Identify which cell holds the provided text, then report its (X, Y) central coordinate. 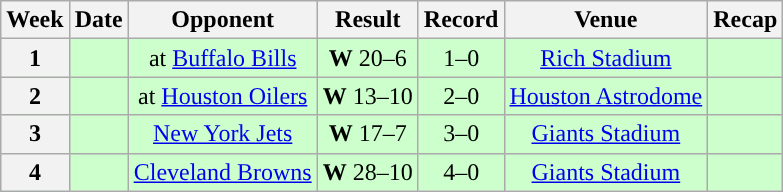
4 (35, 172)
3–0 (461, 134)
2–0 (461, 96)
4–0 (461, 172)
Opponent (222, 20)
3 (35, 134)
W 28–10 (368, 172)
Result (368, 20)
at Houston Oilers (222, 96)
Recap (746, 20)
Cleveland Browns (222, 172)
1 (35, 58)
at Buffalo Bills (222, 58)
W 20–6 (368, 58)
1–0 (461, 58)
Date (98, 20)
Week (35, 20)
W 17–7 (368, 134)
Houston Astrodome (606, 96)
W 13–10 (368, 96)
Rich Stadium (606, 58)
Record (461, 20)
2 (35, 96)
Venue (606, 20)
New York Jets (222, 134)
